Find where the given text appears and provide that cell's center as (x, y) coordinate. 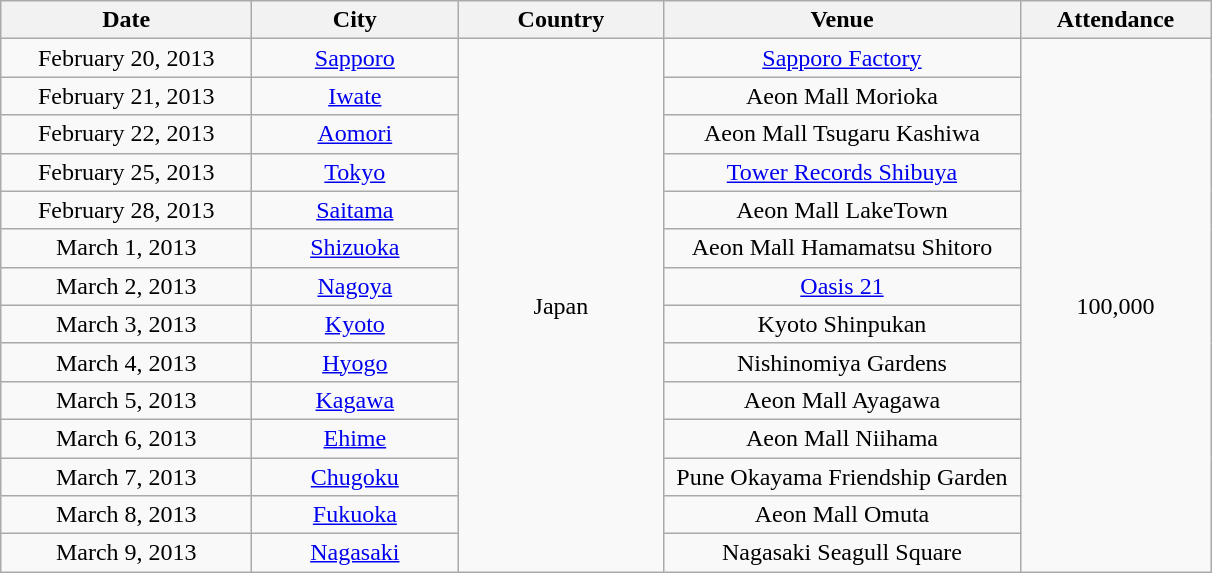
Pune Okayama Friendship Garden (842, 477)
February 28, 2013 (126, 210)
February 21, 2013 (126, 96)
March 3, 2013 (126, 324)
Chugoku (355, 477)
Date (126, 20)
Kyoto Shinpukan (842, 324)
Aeon Mall Omuta (842, 515)
Nagasaki Seagull Square (842, 553)
Attendance (1116, 20)
March 4, 2013 (126, 362)
March 7, 2013 (126, 477)
Nagoya (355, 286)
March 5, 2013 (126, 400)
March 2, 2013 (126, 286)
Sapporo Factory (842, 58)
February 22, 2013 (126, 134)
Fukuoka (355, 515)
Aomori (355, 134)
Tower Records Shibuya (842, 172)
March 9, 2013 (126, 553)
Iwate (355, 96)
Aeon Mall Hamamatsu Shitoro (842, 248)
Nagasaki (355, 553)
Saitama (355, 210)
Aeon Mall Tsugaru Kashiwa (842, 134)
Aeon Mall LakeTown (842, 210)
Hyogo (355, 362)
Country (561, 20)
February 25, 2013 (126, 172)
Aeon Mall Morioka (842, 96)
Oasis 21 (842, 286)
March 1, 2013 (126, 248)
Kagawa (355, 400)
Shizuoka (355, 248)
Nishinomiya Gardens (842, 362)
March 6, 2013 (126, 438)
100,000 (1116, 306)
Aeon Mall Niihama (842, 438)
Venue (842, 20)
Japan (561, 306)
Tokyo (355, 172)
March 8, 2013 (126, 515)
February 20, 2013 (126, 58)
Sapporo (355, 58)
Ehime (355, 438)
City (355, 20)
Kyoto (355, 324)
Aeon Mall Ayagawa (842, 400)
